Extract the [X, Y] coordinate from the center of the cell holding the provided text.  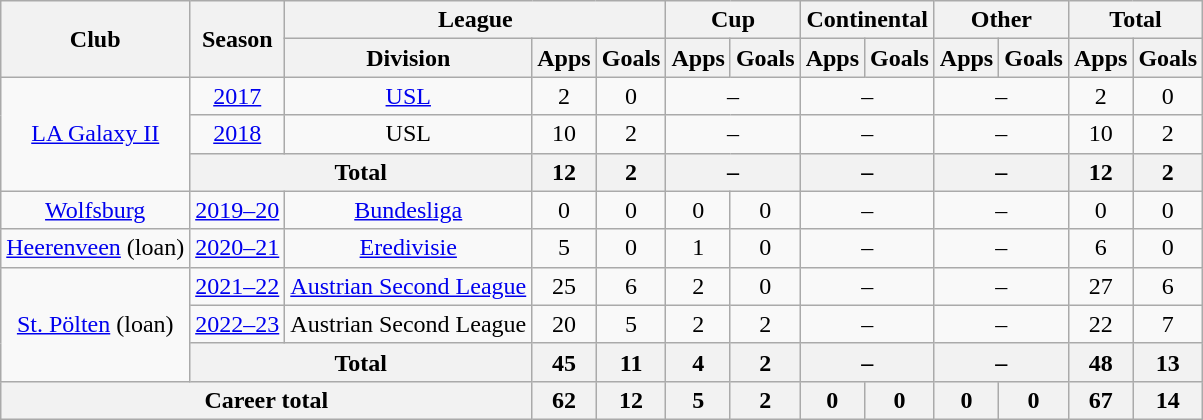
Continental [867, 20]
45 [564, 362]
Division [408, 58]
Other [1001, 20]
Career total [266, 400]
22 [1100, 324]
Season [238, 39]
14 [1168, 400]
LA Galaxy II [96, 134]
2021–22 [238, 286]
2018 [238, 134]
2022–23 [238, 324]
11 [631, 362]
27 [1100, 286]
Heerenveen (loan) [96, 248]
7 [1168, 324]
25 [564, 286]
62 [564, 400]
Wolfsburg [96, 210]
2017 [238, 96]
13 [1168, 362]
48 [1100, 362]
20 [564, 324]
League [476, 20]
2020–21 [238, 248]
Bundesliga [408, 210]
Cup [733, 20]
1 [698, 248]
4 [698, 362]
St. Pölten (loan) [96, 324]
67 [1100, 400]
Club [96, 39]
Eredivisie [408, 248]
2019–20 [238, 210]
